Pinpoint the cell where the given text exists, returning its (X, Y) midpoint coordinate. 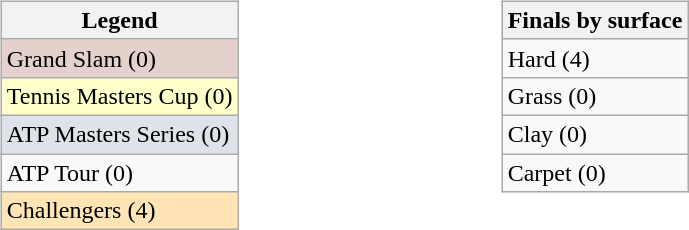
Clay (0) (595, 134)
ATP Masters Series (0) (120, 134)
Hard (4) (595, 58)
Grand Slam (0) (120, 58)
Tennis Masters Cup (0) (120, 96)
Legend (120, 20)
ATP Tour (0) (120, 173)
Challengers (4) (120, 211)
Finals by surface (595, 20)
Carpet (0) (595, 173)
Grass (0) (595, 96)
